Return (X, Y) of the center of cell containing provided text 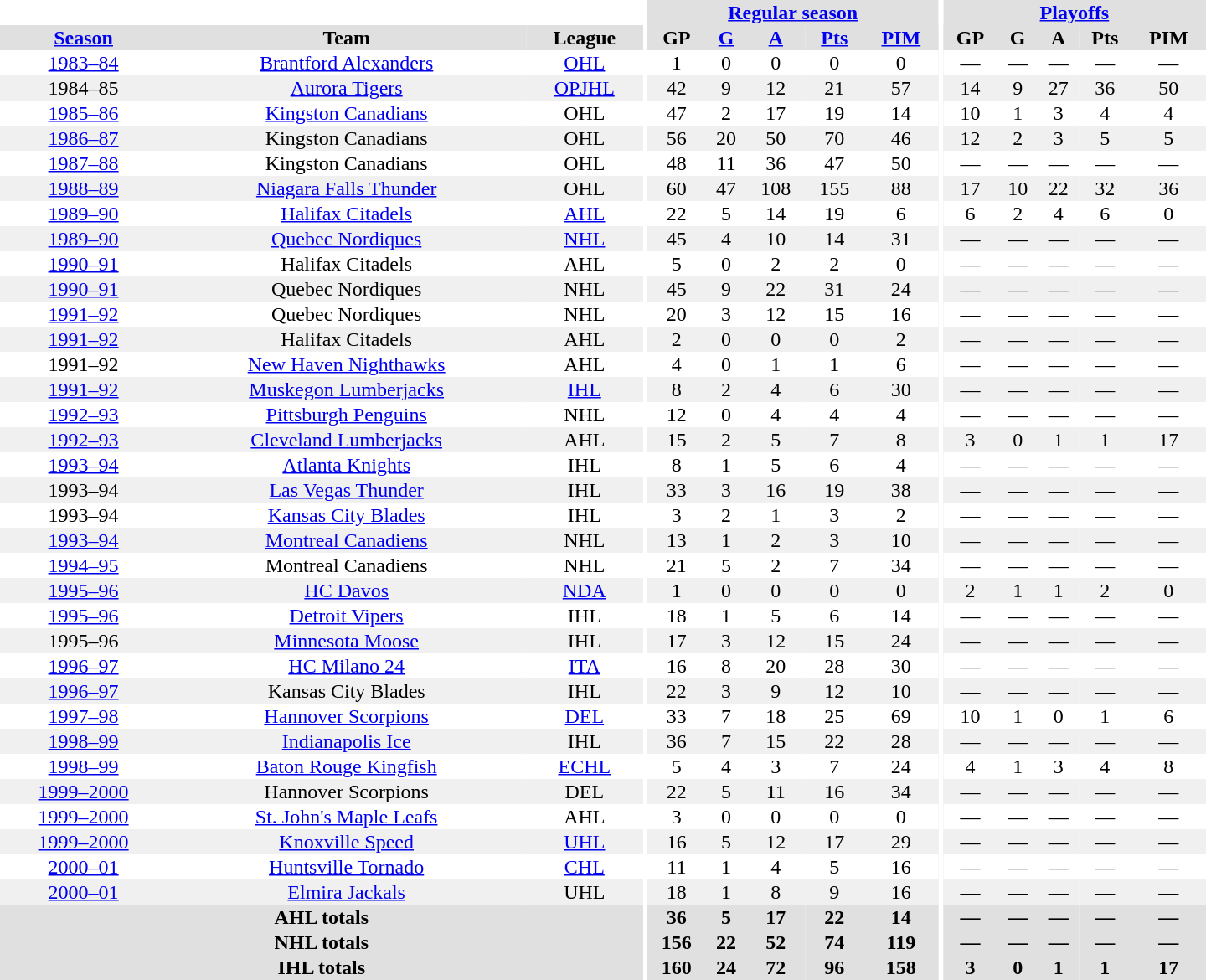
56 (677, 138)
70 (834, 138)
ECHL (585, 766)
OPJHL (585, 88)
Season (84, 38)
CHL (585, 867)
IHL totals (322, 967)
32 (1105, 188)
38 (901, 490)
Indianapolis Ice (347, 741)
NDA (585, 591)
1984–85 (84, 88)
1986–87 (84, 138)
Baton Rouge Kingfish (347, 766)
74 (834, 942)
Knoxville Speed (347, 842)
48 (677, 163)
Elmira Jackals (347, 892)
52 (776, 942)
AHL totals (322, 917)
St. John's Maple Leafs (347, 817)
108 (776, 188)
88 (901, 188)
60 (677, 188)
69 (901, 716)
25 (834, 716)
Huntsville Tornado (347, 867)
158 (901, 967)
160 (677, 967)
96 (834, 967)
Playoffs (1075, 13)
NHL totals (322, 942)
Regular season (793, 13)
New Haven Nighthawks (347, 364)
72 (776, 967)
42 (677, 88)
57 (901, 88)
Team (347, 38)
Las Vegas Thunder (347, 490)
29 (901, 842)
Atlanta Knights (347, 465)
HC Milano 24 (347, 666)
1983–84 (84, 63)
27 (1058, 88)
1985–86 (84, 113)
155 (834, 188)
League (585, 38)
ITA (585, 666)
13 (677, 540)
1988–89 (84, 188)
Detroit Vipers (347, 616)
Muskegon Lumberjacks (347, 389)
1997–98 (84, 716)
HC Davos (347, 591)
Cleveland Lumberjacks (347, 440)
Niagara Falls Thunder (347, 188)
1994–95 (84, 565)
Pittsburgh Penguins (347, 415)
1987–88 (84, 163)
119 (901, 942)
Aurora Tigers (347, 88)
Minnesota Moose (347, 641)
156 (677, 942)
46 (901, 138)
Brantford Alexanders (347, 63)
